Return the (X, Y) coordinate for the center point of the cell that contains the specified text.  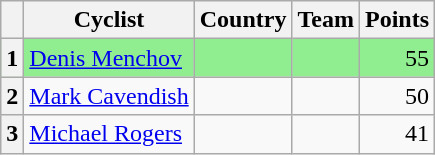
1 (12, 58)
Cyclist (109, 20)
55 (396, 58)
Michael Rogers (109, 134)
Denis Menchov (109, 58)
2 (12, 96)
Points (396, 20)
Mark Cavendish (109, 96)
3 (12, 134)
50 (396, 96)
41 (396, 134)
Team (326, 20)
Country (243, 20)
